Pinpoint the cell where the given text exists, returning its [x, y] midpoint coordinate. 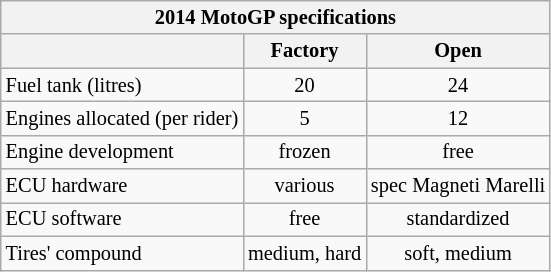
5 [304, 118]
soft, medium [458, 253]
Engine development [122, 152]
12 [458, 118]
Factory [304, 51]
20 [304, 85]
24 [458, 85]
Engines allocated (per rider) [122, 118]
Fuel tank (litres) [122, 85]
Open [458, 51]
frozen [304, 152]
medium, hard [304, 253]
2014 MotoGP specifications [276, 17]
spec Magneti Marelli [458, 186]
ECU software [122, 219]
Tires' compound [122, 253]
standardized [458, 219]
various [304, 186]
ECU hardware [122, 186]
